Scan for the cell matching the given text and deliver its (X, Y) coordinate at center. 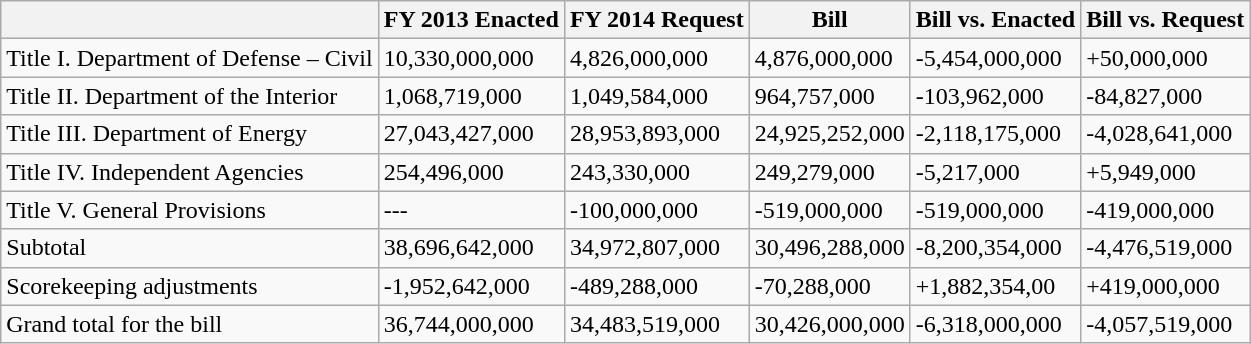
1,068,719,000 (471, 96)
-4,057,519,000 (1166, 324)
Title V. General Provisions (190, 210)
Title III. Department of Energy (190, 134)
964,757,000 (830, 96)
4,876,000,000 (830, 58)
24,925,252,000 (830, 134)
254,496,000 (471, 172)
Bill (830, 20)
30,496,288,000 (830, 248)
30,426,000,000 (830, 324)
-5,217,000 (995, 172)
Bill vs. Enacted (995, 20)
-6,318,000,000 (995, 324)
34,483,519,000 (656, 324)
FY 2014 Request (656, 20)
249,279,000 (830, 172)
-84,827,000 (1166, 96)
--- (471, 210)
Bill vs. Request (1166, 20)
-70,288,000 (830, 286)
4,826,000,000 (656, 58)
38,696,642,000 (471, 248)
27,043,427,000 (471, 134)
-5,454,000,000 (995, 58)
-103,962,000 (995, 96)
28,953,893,000 (656, 134)
-419,000,000 (1166, 210)
1,049,584,000 (656, 96)
243,330,000 (656, 172)
Title IV. Independent Agencies (190, 172)
Grand total for the bill (190, 324)
10,330,000,000 (471, 58)
Title I. Department of Defense – Civil (190, 58)
36,744,000,000 (471, 324)
Scorekeeping adjustments (190, 286)
-4,476,519,000 (1166, 248)
Subtotal (190, 248)
+5,949,000 (1166, 172)
-4,028,641,000 (1166, 134)
+1,882,354,00 (995, 286)
34,972,807,000 (656, 248)
FY 2013 Enacted (471, 20)
-2,118,175,000 (995, 134)
+419,000,000 (1166, 286)
-489,288,000 (656, 286)
Title II. Department of the Interior (190, 96)
-100,000,000 (656, 210)
+50,000,000 (1166, 58)
-8,200,354,000 (995, 248)
-1,952,642,000 (471, 286)
